Provide the [X, Y] coordinate of the cell's center where the given text is located.  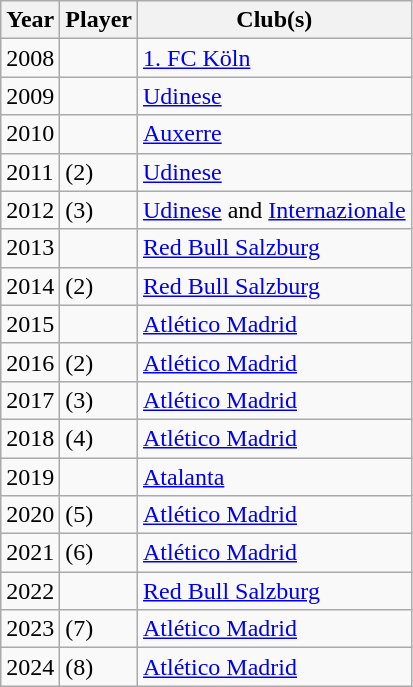
2022 [30, 591]
Year [30, 20]
2008 [30, 58]
(5) [99, 515]
2012 [30, 210]
2016 [30, 362]
2017 [30, 400]
2014 [30, 286]
Club(s) [275, 20]
2013 [30, 248]
2021 [30, 553]
2018 [30, 438]
Atalanta [275, 477]
2009 [30, 96]
Udinese and Internazionale [275, 210]
Auxerre [275, 134]
2010 [30, 134]
Player [99, 20]
2011 [30, 172]
2023 [30, 629]
2024 [30, 667]
1. FC Köln [275, 58]
2019 [30, 477]
(8) [99, 667]
2015 [30, 324]
2020 [30, 515]
(4) [99, 438]
(7) [99, 629]
(6) [99, 553]
